Return [x, y] of the center of cell containing provided text 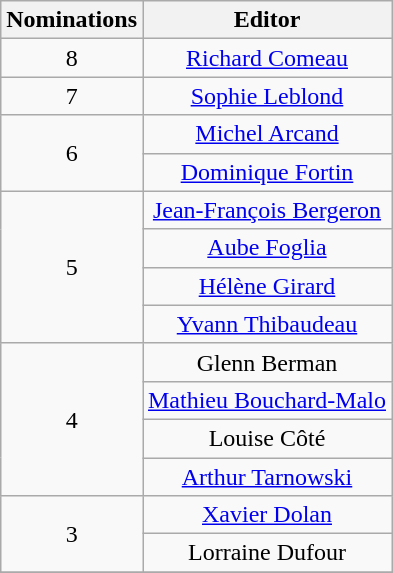
Jean-François Bergeron [266, 210]
Xavier Dolan [266, 515]
Sophie Leblond [266, 96]
3 [72, 534]
Michel Arcand [266, 134]
Glenn Berman [266, 362]
5 [72, 267]
Hélène Girard [266, 286]
Dominique Fortin [266, 172]
Lorraine Dufour [266, 553]
Louise Côté [266, 438]
8 [72, 58]
4 [72, 419]
Yvann Thibaudeau [266, 324]
6 [72, 153]
Nominations [72, 20]
Aube Foglia [266, 248]
Richard Comeau [266, 58]
Editor [266, 20]
Mathieu Bouchard-Malo [266, 400]
Arthur Tarnowski [266, 477]
7 [72, 96]
